From the cell containing the given text, extract its center point as [x, y] coordinate. 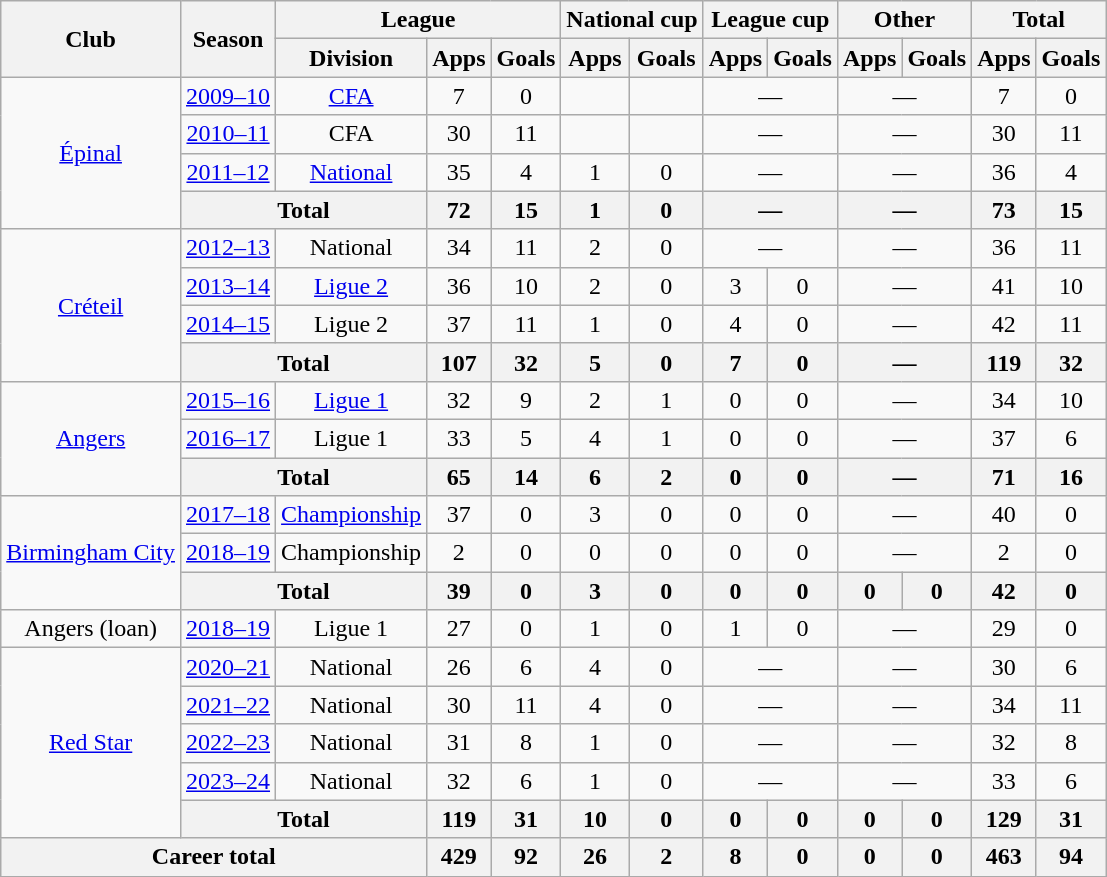
72 [459, 210]
29 [1004, 629]
Angers [91, 438]
73 [1004, 210]
Angers (loan) [91, 629]
463 [1004, 857]
71 [1004, 477]
2011–12 [228, 172]
Créteil [91, 305]
2014–15 [228, 324]
429 [459, 857]
2009–10 [228, 96]
National cup [632, 20]
129 [1004, 819]
2010–11 [228, 134]
Club [91, 39]
2021–22 [228, 705]
27 [459, 629]
92 [526, 857]
2017–18 [228, 515]
2013–14 [228, 286]
2020–21 [228, 667]
Other [904, 20]
League [418, 20]
39 [459, 591]
Career total [214, 857]
2016–17 [228, 438]
League cup [770, 20]
9 [526, 400]
2012–13 [228, 248]
41 [1004, 286]
65 [459, 477]
14 [526, 477]
Birmingham City [91, 553]
Season [228, 39]
94 [1071, 857]
2022–23 [228, 743]
Division [352, 58]
107 [459, 362]
Épinal [91, 153]
Red Star [91, 743]
40 [1004, 515]
2023–24 [228, 781]
16 [1071, 477]
35 [459, 172]
2015–16 [228, 400]
